For the text-containing cell, return its midpoint in [x, y] coordinate format. 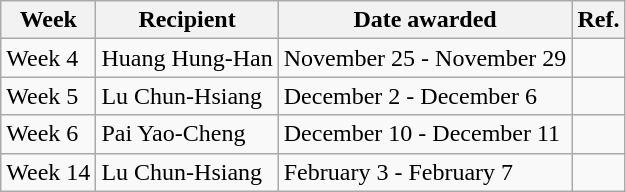
November 25 - November 29 [425, 58]
Week 5 [48, 96]
Pai Yao-Cheng [187, 134]
Week 6 [48, 134]
Recipient [187, 20]
February 3 - February 7 [425, 172]
Ref. [598, 20]
Date awarded [425, 20]
Week 4 [48, 58]
Huang Hung-Han [187, 58]
Week [48, 20]
December 10 - December 11 [425, 134]
Week 14 [48, 172]
December 2 - December 6 [425, 96]
